Locate the cell with the specified text and output its [X, Y] center coordinate. 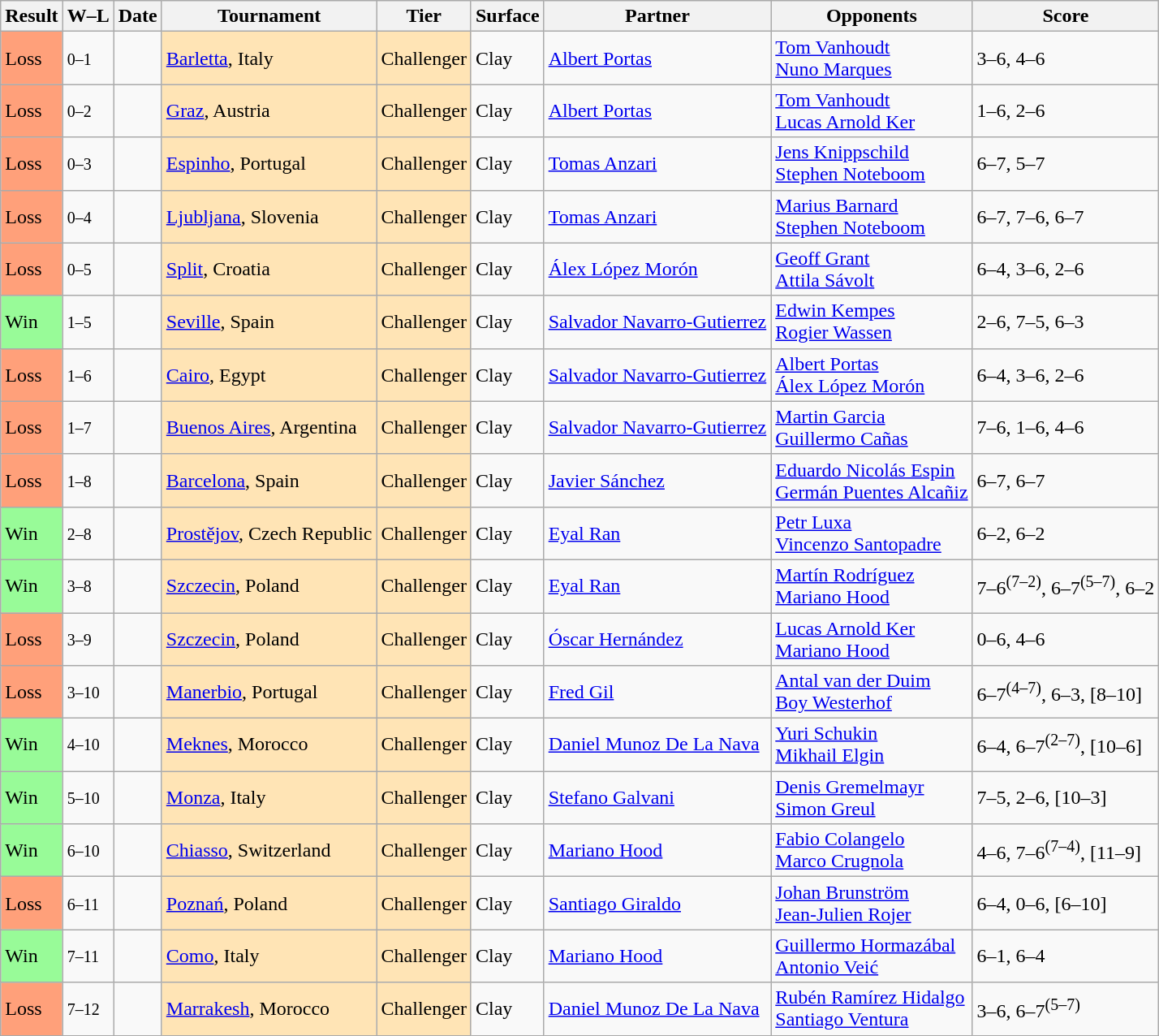
Yuri Schukin Mikhail Elgin [872, 745]
Lucas Arnold Ker Mariano Hood [872, 638]
4–6, 7–6(7–4), [11–9] [1066, 851]
Barletta, Italy [269, 58]
Tier [424, 16]
Marrakesh, Morocco [269, 1008]
Álex López Morón [657, 270]
Javier Sánchez [657, 481]
Como, Italy [269, 956]
Fabio Colangelo Marco Crugnola [872, 851]
Opponents [872, 16]
6–7(4–7), 6–3, [8–10] [1066, 692]
0–6, 4–6 [1066, 638]
Tom Vanhoudt Nuno Marques [872, 58]
Date [138, 16]
Manerbio, Portugal [269, 692]
0–4 [88, 216]
Santiago Giraldo [657, 903]
6–7, 6–7 [1066, 481]
6–2, 6–2 [1066, 533]
Result [32, 16]
Rubén Ramírez Hidalgo Santiago Ventura [872, 1008]
Meknes, Morocco [269, 745]
3–10 [88, 692]
Johan Brunström Jean-Julien Rojer [872, 903]
Split, Croatia [269, 270]
Ljubljana, Slovenia [269, 216]
Marius Barnard Stephen Noteboom [872, 216]
3–6, 4–6 [1066, 58]
3–6, 6–7(5–7) [1066, 1008]
7–6, 1–6, 4–6 [1066, 427]
Óscar Hernández [657, 638]
1–8 [88, 481]
Stefano Galvani [657, 797]
0–5 [88, 270]
1–6 [88, 375]
Espinho, Portugal [269, 164]
0–3 [88, 164]
3–9 [88, 638]
Tournament [269, 16]
7–11 [88, 956]
Jens Knippschild Stephen Noteboom [872, 164]
Poznań, Poland [269, 903]
W–L [88, 16]
Martín Rodríguez Mariano Hood [872, 586]
0–2 [88, 110]
Albert Portas Álex López Morón [872, 375]
6–10 [88, 851]
7–5, 2–6, [10–3] [1066, 797]
1–6, 2–6 [1066, 110]
Martin Garcia Guillermo Cañas [872, 427]
6–4, 6–7(2–7), [10–6] [1066, 745]
2–8 [88, 533]
6–7, 5–7 [1066, 164]
Buenos Aires, Argentina [269, 427]
0–1 [88, 58]
7–6(7–2), 6–7(5–7), 6–2 [1066, 586]
Edwin Kempes Rogier Wassen [872, 322]
6–7, 7–6, 6–7 [1066, 216]
Guillermo Hormazábal Antonio Veić [872, 956]
Seville, Spain [269, 322]
Petr Luxa Vincenzo Santopadre [872, 533]
2–6, 7–5, 6–3 [1066, 322]
1–7 [88, 427]
Partner [657, 16]
Monza, Italy [269, 797]
3–8 [88, 586]
Fred Gil [657, 692]
6–1, 6–4 [1066, 956]
Surface [507, 16]
Prostějov, Czech Republic [269, 533]
Score [1066, 16]
6–11 [88, 903]
Cairo, Egypt [269, 375]
5–10 [88, 797]
Tom Vanhoudt Lucas Arnold Ker [872, 110]
Geoff Grant Attila Sávolt [872, 270]
Denis Gremelmayr Simon Greul [872, 797]
Barcelona, Spain [269, 481]
1–5 [88, 322]
Antal van der Duim Boy Westerhof [872, 692]
4–10 [88, 745]
6–4, 0–6, [6–10] [1066, 903]
Graz, Austria [269, 110]
7–12 [88, 1008]
Chiasso, Switzerland [269, 851]
Eduardo Nicolás Espin Germán Puentes Alcañiz [872, 481]
